Determine the (X, Y) coordinate at the center of the cell enclosing the given text.  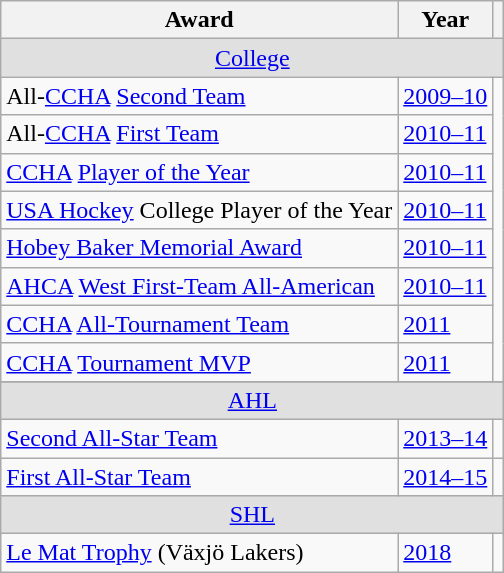
SHL (252, 515)
College (252, 58)
2009–10 (446, 96)
All-CCHA Second Team (200, 96)
CCHA Tournament MVP (200, 362)
Award (200, 20)
Le Mat Trophy (Växjö Lakers) (200, 553)
AHCA West First-Team All-American (200, 286)
Hobey Baker Memorial Award (200, 248)
AHL (252, 400)
2018 (446, 553)
First All-Star Team (200, 477)
USA Hockey College Player of the Year (200, 210)
Year (446, 20)
Second All-Star Team (200, 438)
CCHA All-Tournament Team (200, 324)
CCHA Player of the Year (200, 172)
2013–14 (446, 438)
2014–15 (446, 477)
All-CCHA First Team (200, 134)
